Capture the cell that displays the provided text and extract its [x, y] central coordinate. 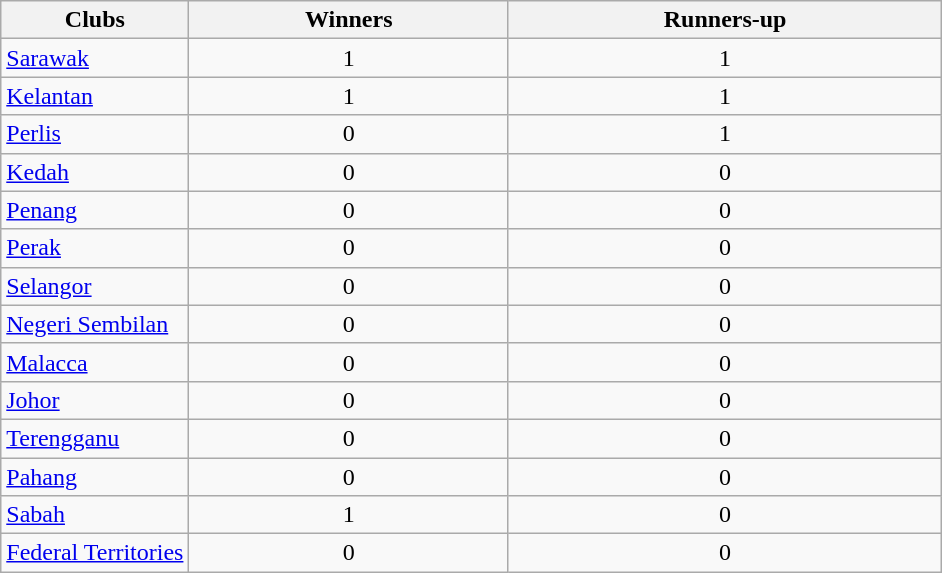
Kelantan [95, 96]
Pahang [95, 477]
Perlis [95, 134]
Sabah [95, 515]
Winners [349, 20]
Negeri Sembilan [95, 324]
Kedah [95, 172]
Federal Territories [95, 553]
Runners-up [724, 20]
Malacca [95, 362]
Clubs [95, 20]
Selangor [95, 286]
Perak [95, 248]
Penang [95, 210]
Terengganu [95, 438]
Sarawak [95, 58]
Johor [95, 400]
